Identify which cell holds the provided text, then report its [x, y] central coordinate. 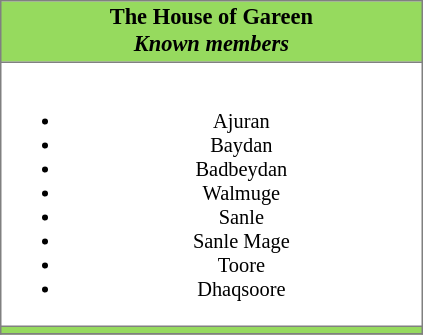
The House of Gareen Known members [211, 32]
AjuranBaydanBadbeydanWalmugeSanleSanle MageTooreDhaqsoore [211, 194]
